Provide the (X, Y) coordinate of the cell's center where the given text is located.  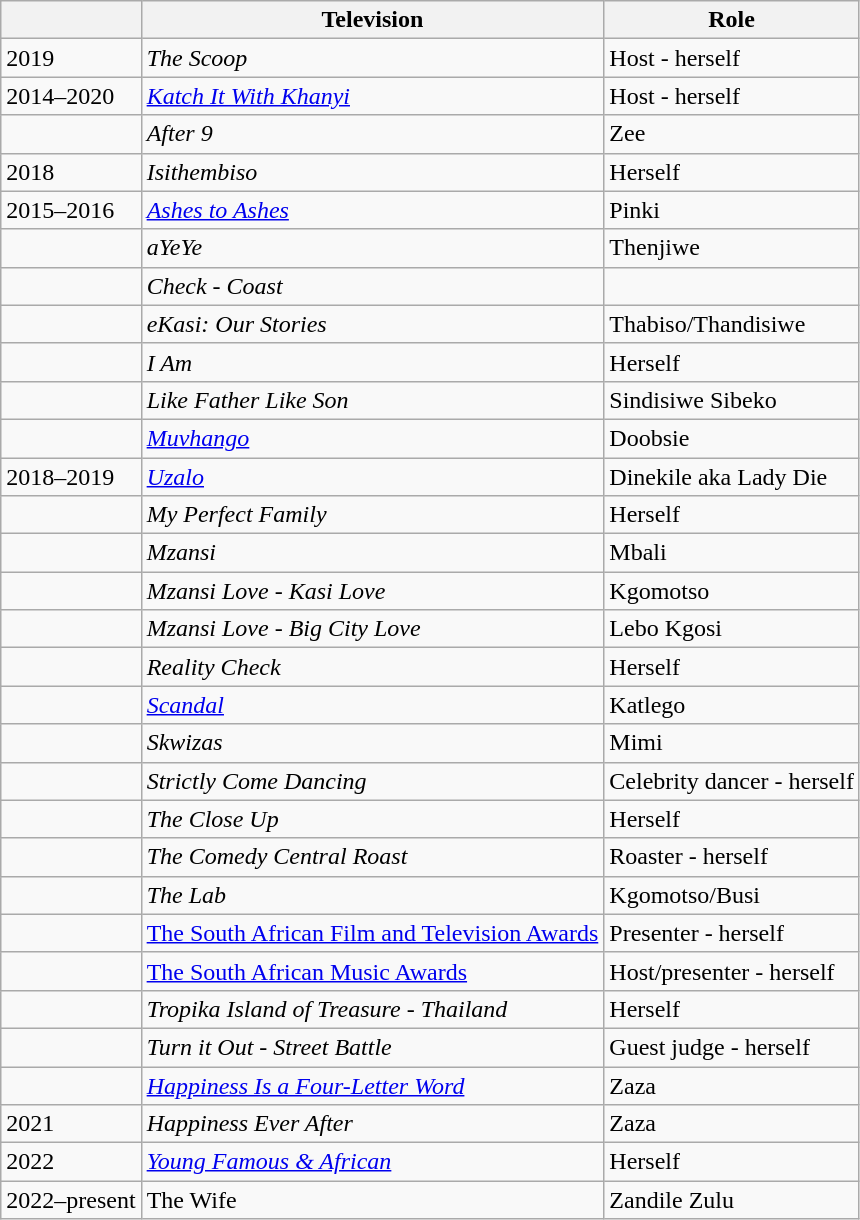
Dinekile aka Lady Die (732, 477)
Pinki (732, 210)
aYeYe (372, 248)
Lebo Kgosi (732, 629)
Role (732, 20)
2015–2016 (71, 210)
Tropika Island of Treasure - Thailand (372, 1009)
Kgomotso/Busi (732, 895)
Skwizas (372, 743)
The South African Film and Television Awards (372, 933)
The Lab (372, 895)
Mimi (732, 743)
Doobsie (732, 438)
Roaster - herself (732, 857)
eKasi: Our Stories (372, 324)
The Scoop (372, 58)
Katch It With Khanyi (372, 96)
After 9 (372, 134)
The Close Up (372, 819)
Mzansi (372, 553)
Mzansi Love - Big City Love (372, 629)
Celebrity dancer - herself (732, 781)
Zandile Zulu (732, 1200)
Ashes to Ashes (372, 210)
My Perfect Family (372, 515)
The Comedy Central Roast (372, 857)
Like Father Like Son (372, 400)
The South African Music Awards (372, 971)
Turn it Out - Street Battle (372, 1047)
Mzansi Love - Kasi Love (372, 591)
Katlego (732, 705)
Presenter - herself (732, 933)
Isithembiso (372, 172)
Thabiso/Thandisiwe (732, 324)
Kgomotso (732, 591)
Young Famous & African (372, 1162)
Strictly Come Dancing (372, 781)
Thenjiwe (732, 248)
2018 (71, 172)
I Am (372, 362)
Zee (732, 134)
2019 (71, 58)
Uzalo (372, 477)
Scandal (372, 705)
Host/presenter - herself (732, 971)
Happiness Ever After (372, 1124)
Check - Coast (372, 286)
2014–2020 (71, 96)
2022 (71, 1162)
Reality Check (372, 667)
Happiness Is a Four-Letter Word (372, 1085)
2021 (71, 1124)
Mbali (732, 553)
2022–present (71, 1200)
Sindisiwe Sibeko (732, 400)
The Wife (372, 1200)
2018–2019 (71, 477)
Television (372, 20)
Muvhango (372, 438)
Guest judge - herself (732, 1047)
